Extract the [X, Y] coordinate from the center of the cell holding the provided text.  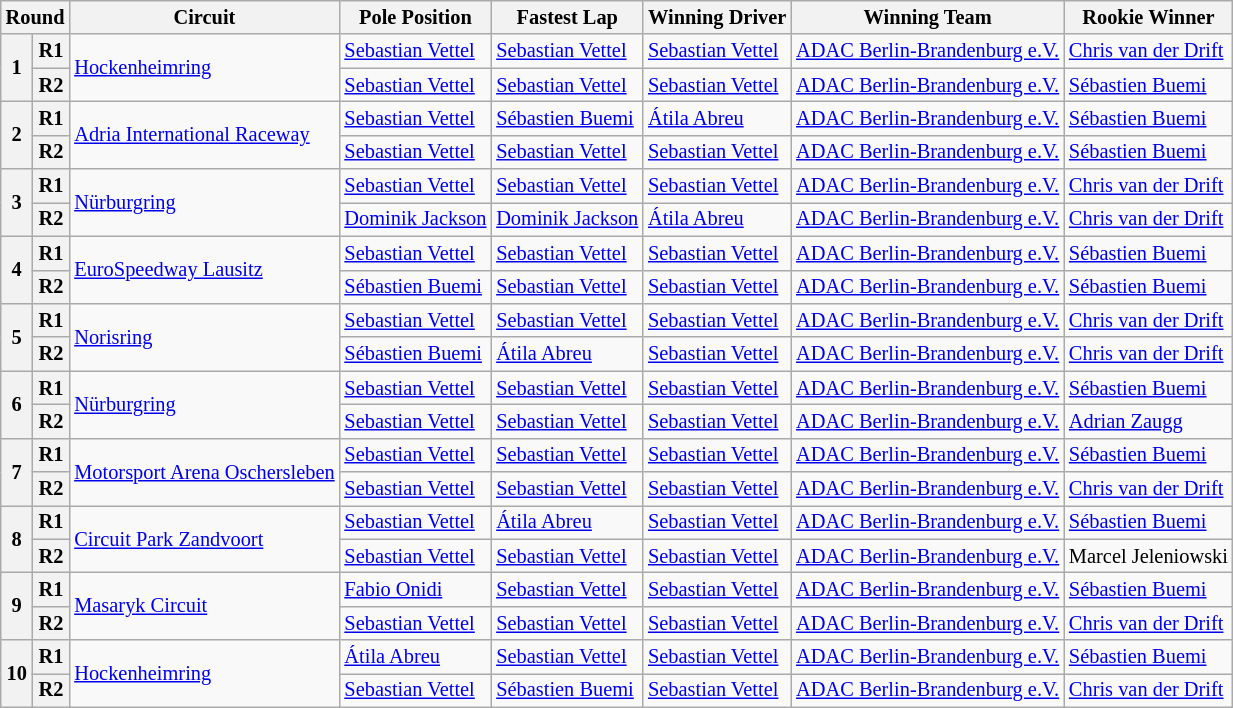
Norisring [204, 336]
EuroSpeedway Lausitz [204, 270]
Pole Position [415, 17]
10 [17, 674]
Circuit [204, 17]
8 [17, 538]
Round [36, 17]
6 [17, 404]
Adria International Raceway [204, 134]
3 [17, 202]
9 [17, 606]
7 [17, 472]
Fabio Onidi [415, 589]
Adrian Zaugg [1148, 421]
2 [17, 134]
Circuit Park Zandvoort [204, 538]
Winning Driver [717, 17]
4 [17, 270]
Motorsport Arena Oschersleben [204, 472]
5 [17, 336]
1 [17, 68]
Rookie Winner [1148, 17]
Fastest Lap [567, 17]
Marcel Jeleniowski [1148, 556]
Masaryk Circuit [204, 606]
Winning Team [928, 17]
